Output the [x, y] coordinate of the center of the cell containing the given text.  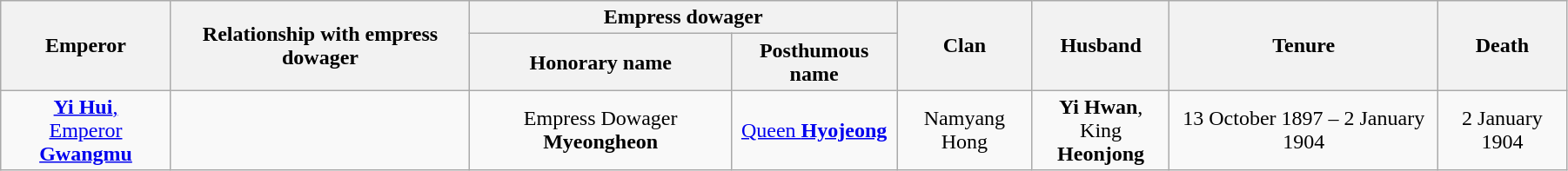
Empress dowager [684, 17]
13 October 1897 – 2 January 1904 [1303, 130]
Queen Hyojeong [814, 130]
Emperor [86, 45]
Clan [965, 45]
Yi Hui,Emperor Gwangmu [86, 130]
Husband [1101, 45]
2 January 1904 [1502, 130]
Namyang Hong [965, 130]
Posthumous name [814, 62]
Tenure [1303, 45]
Yi Hwan,King Heonjong [1101, 130]
Honorary name [600, 62]
Death [1502, 45]
Relationship with empress dowager [320, 45]
Empress Dowager Myeongheon [600, 130]
